Locate the cell with the specified text and output its (X, Y) center coordinate. 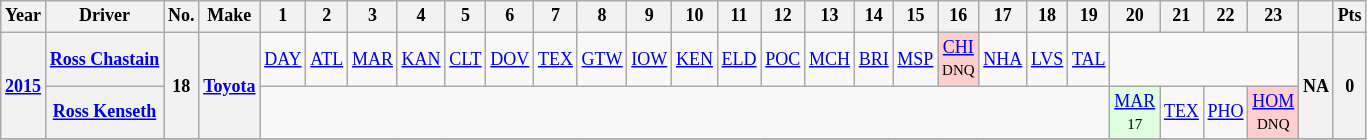
No. (182, 16)
ATL (327, 59)
LVS (1048, 59)
MCH (830, 59)
PHO (1226, 113)
Toyota (230, 86)
17 (1003, 16)
15 (916, 16)
0 (1350, 86)
6 (510, 16)
9 (650, 16)
HOMDNQ (1274, 113)
7 (556, 16)
KAN (421, 59)
MAR (373, 59)
22 (1226, 16)
2015 (24, 86)
POC (783, 59)
Pts (1350, 16)
5 (466, 16)
Driver (104, 16)
MAR17 (1135, 113)
Year (24, 16)
8 (602, 16)
10 (695, 16)
Ross Kenseth (104, 113)
13 (830, 16)
CHIDNQ (958, 59)
12 (783, 16)
MSP (916, 59)
BRI (874, 59)
Make (230, 16)
23 (1274, 16)
NHA (1003, 59)
20 (1135, 16)
16 (958, 16)
1 (283, 16)
IOW (650, 59)
CLT (466, 59)
11 (739, 16)
2 (327, 16)
KEN (695, 59)
GTW (602, 59)
4 (421, 16)
DAY (283, 59)
TAL (1089, 59)
21 (1182, 16)
ELD (739, 59)
Ross Chastain (104, 59)
NA (1316, 86)
DOV (510, 59)
14 (874, 16)
19 (1089, 16)
3 (373, 16)
